Pinpoint the cell where the given text exists, returning its (X, Y) midpoint coordinate. 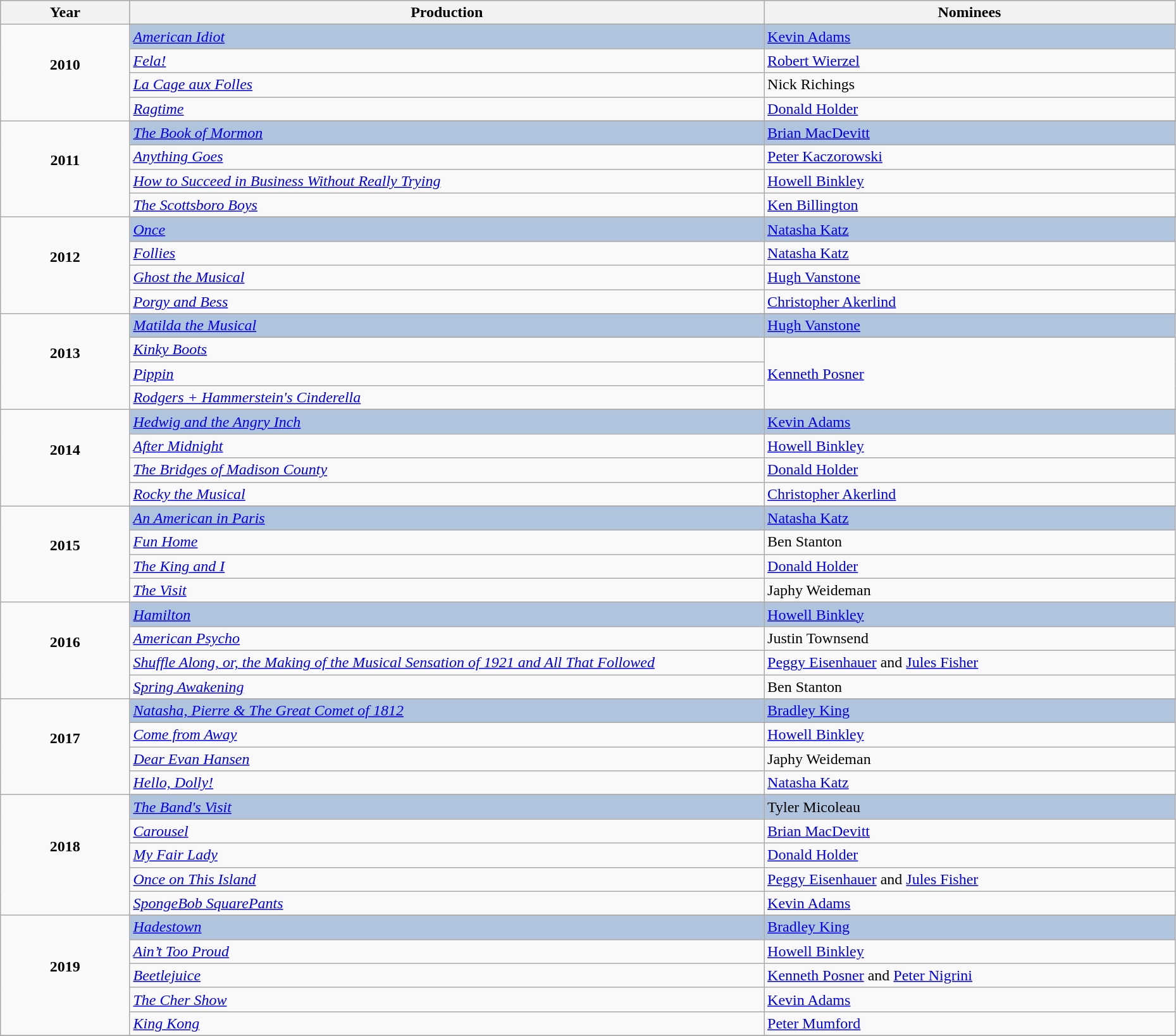
Rocky the Musical (447, 494)
Carousel (447, 831)
Production (447, 13)
Rodgers + Hammerstein's Cinderella (447, 398)
Natasha, Pierre & The Great Comet of 1812 (447, 711)
American Psycho (447, 638)
The Book of Mormon (447, 133)
Year (65, 13)
Ragtime (447, 109)
Dear Evan Hansen (447, 759)
King Kong (447, 1023)
Hadestown (447, 927)
Justin Townsend (970, 638)
Beetlejuice (447, 975)
American Idiot (447, 37)
Fun Home (447, 542)
Peter Mumford (970, 1023)
2017 (65, 747)
Hamilton (447, 614)
Ghost the Musical (447, 277)
La Cage aux Folles (447, 85)
Robert Wierzel (970, 61)
My Fair Lady (447, 855)
Ain’t Too Proud (447, 951)
Pippin (447, 374)
2019 (65, 975)
Tyler Micoleau (970, 807)
Once (447, 229)
How to Succeed in Business Without Really Trying (447, 181)
2012 (65, 265)
2011 (65, 169)
Kinky Boots (447, 350)
2010 (65, 73)
Follies (447, 253)
SpongeBob SquarePants (447, 903)
Porgy and Bess (447, 302)
The Scottsboro Boys (447, 205)
An American in Paris (447, 518)
Nominees (970, 13)
Shuffle Along, or, the Making of the Musical Sensation of 1921 and All That Followed (447, 662)
The Visit (447, 590)
2015 (65, 554)
The Bridges of Madison County (447, 470)
Spring Awakening (447, 686)
Peter Kaczorowski (970, 157)
2014 (65, 458)
Come from Away (447, 735)
Matilda the Musical (447, 326)
The Band's Visit (447, 807)
2013 (65, 362)
Hello, Dolly! (447, 783)
Kenneth Posner and Peter Nigrini (970, 975)
Ken Billington (970, 205)
The King and I (447, 566)
2018 (65, 855)
The Cher Show (447, 999)
After Midnight (447, 446)
Hedwig and the Angry Inch (447, 422)
Anything Goes (447, 157)
2016 (65, 650)
Fela! (447, 61)
Once on This Island (447, 879)
Nick Richings (970, 85)
Kenneth Posner (970, 374)
